Output the (X, Y) coordinate of the center of the cell containing the given text.  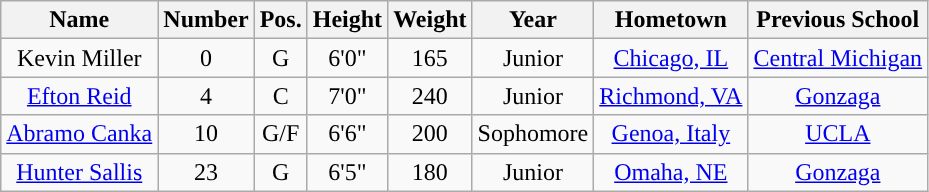
Year (533, 20)
Efton Reid (80, 96)
Sophomore (533, 134)
240 (430, 96)
180 (430, 172)
G/F (280, 134)
165 (430, 58)
23 (206, 172)
Abramo Canka (80, 134)
Richmond, VA (671, 96)
Kevin Miller (80, 58)
Height (347, 20)
7'0" (347, 96)
Number (206, 20)
200 (430, 134)
Pos. (280, 20)
Name (80, 20)
6'0" (347, 58)
Central Michigan (838, 58)
Hometown (671, 20)
Genoa, Italy (671, 134)
6'6" (347, 134)
10 (206, 134)
0 (206, 58)
UCLA (838, 134)
Weight (430, 20)
Hunter Sallis (80, 172)
Chicago, IL (671, 58)
Previous School (838, 20)
4 (206, 96)
Omaha, NE (671, 172)
6'5" (347, 172)
C (280, 96)
